Extract the (x, y) coordinate from the center of the cell holding the provided text.  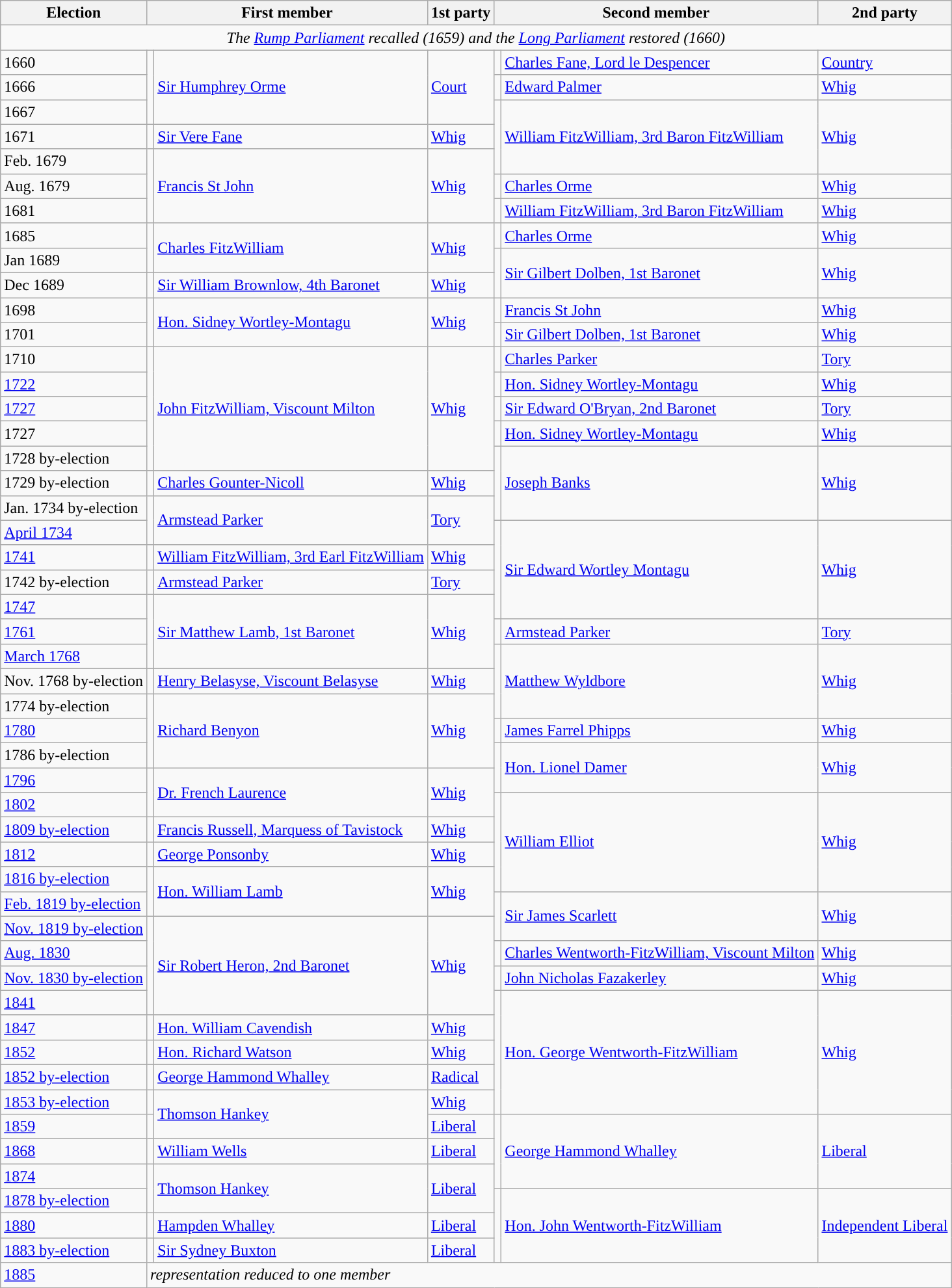
James Farrel Phipps (659, 731)
1868 (74, 1151)
1666 (74, 87)
Sir Sydney Buxton (291, 1250)
March 1768 (74, 656)
Hon. Lionel Damer (659, 768)
Sir Robert Heron, 2nd Baronet (291, 966)
1786 by-election (74, 756)
Hon. William Lamb (291, 891)
1874 (74, 1176)
1812 (74, 854)
1780 (74, 731)
George Ponsonby (291, 854)
1671 (74, 137)
1885 (74, 1275)
Feb. 1819 by-election (74, 904)
Hon. William Cavendish (291, 1027)
Hampden Whalley (291, 1226)
Dr. French Laurence (291, 793)
Election (74, 13)
1878 by-election (74, 1201)
1st party (460, 13)
Joseph Banks (659, 483)
1761 (74, 631)
1883 by-election (74, 1250)
1701 (74, 335)
William FitzWilliam, 3rd Earl FitzWilliam (291, 557)
John Nicholas Fazakerley (659, 978)
2nd party (884, 13)
1698 (74, 310)
First member (287, 13)
Country (884, 62)
Nov. 1830 by-election (74, 978)
Sir Matthew Lamb, 1st Baronet (291, 631)
Independent Liberal (884, 1226)
1728 by-election (74, 458)
1710 (74, 360)
The Rump Parliament recalled (1659) and the Long Parliament restored (1660) (476, 38)
Jan 1689 (74, 260)
1681 (74, 211)
1880 (74, 1226)
Hon. George Wentworth-FitzWilliam (659, 1052)
Francis Russell, Marquess of Tavistock (291, 830)
representation reduced to one member (549, 1275)
1729 by-election (74, 483)
Hon. John Wentworth-FitzWilliam (659, 1226)
Charles Gounter-Nicoll (291, 483)
1802 (74, 805)
1816 by-election (74, 879)
Court (460, 87)
Aug. 1679 (74, 186)
1747 (74, 607)
1722 (74, 384)
Henry Belasyse, Viscount Belasyse (291, 681)
John FitzWilliam, Viscount Milton (291, 409)
Aug. 1830 (74, 953)
1774 by-election (74, 705)
1852 by-election (74, 1077)
Nov. 1768 by-election (74, 681)
1660 (74, 62)
1841 (74, 1003)
1741 (74, 557)
William Wells (291, 1151)
1667 (74, 112)
Sir William Brownlow, 4th Baronet (291, 285)
1742 by-election (74, 582)
1809 by-election (74, 830)
Hon. Richard Watson (291, 1052)
Sir Vere Fane (291, 137)
Second member (656, 13)
Sir Humphrey Orme (291, 87)
Richard Benyon (291, 730)
April 1734 (74, 532)
Dec 1689 (74, 285)
1853 by-election (74, 1102)
Sir Edward O'Bryan, 2nd Baronet (659, 409)
Sir Edward Wortley Montagu (659, 570)
1852 (74, 1052)
Charles Wentworth-FitzWilliam, Viscount Milton (659, 953)
Sir James Scarlett (659, 916)
Matthew Wyldbore (659, 681)
Nov. 1819 by-election (74, 928)
Radical (460, 1077)
1859 (74, 1127)
1685 (74, 235)
William Elliot (659, 842)
Charles Parker (659, 360)
Edward Palmer (659, 87)
Charles Fane, Lord le Despencer (659, 62)
1796 (74, 780)
Charles FitzWilliam (291, 248)
Jan. 1734 by-election (74, 508)
1847 (74, 1027)
Feb. 1679 (74, 161)
